Detect which cell encompasses the target text, then output its (x, y) center coordinate. 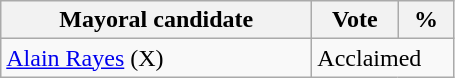
Vote (355, 20)
Mayoral candidate (156, 20)
Alain Rayes (X) (156, 58)
% (426, 20)
Acclaimed (383, 58)
